Return the [X, Y] coordinate for the center point of the cell that contains the specified text.  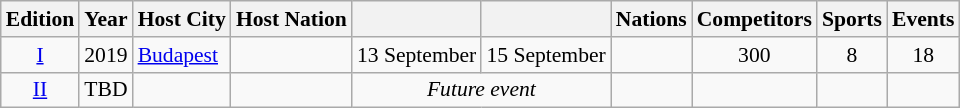
Budapest [182, 55]
Host Nation [292, 19]
Sports [852, 19]
II [40, 90]
Year [106, 19]
Nations [652, 19]
8 [852, 55]
Events [923, 19]
Competitors [754, 19]
Host City [182, 19]
2019 [106, 55]
I [40, 55]
15 September [546, 55]
300 [754, 55]
Future event [482, 90]
18 [923, 55]
TBD [106, 90]
Edition [40, 19]
13 September [416, 55]
